Capture the cell that displays the provided text and extract its [x, y] central coordinate. 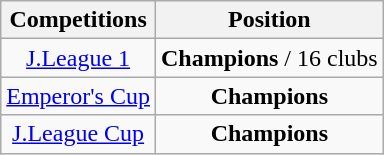
Position [269, 20]
Champions / 16 clubs [269, 58]
Competitions [78, 20]
J.League Cup [78, 134]
J.League 1 [78, 58]
Emperor's Cup [78, 96]
